Extract the (x, y) coordinate from the center of the cell holding the provided text.  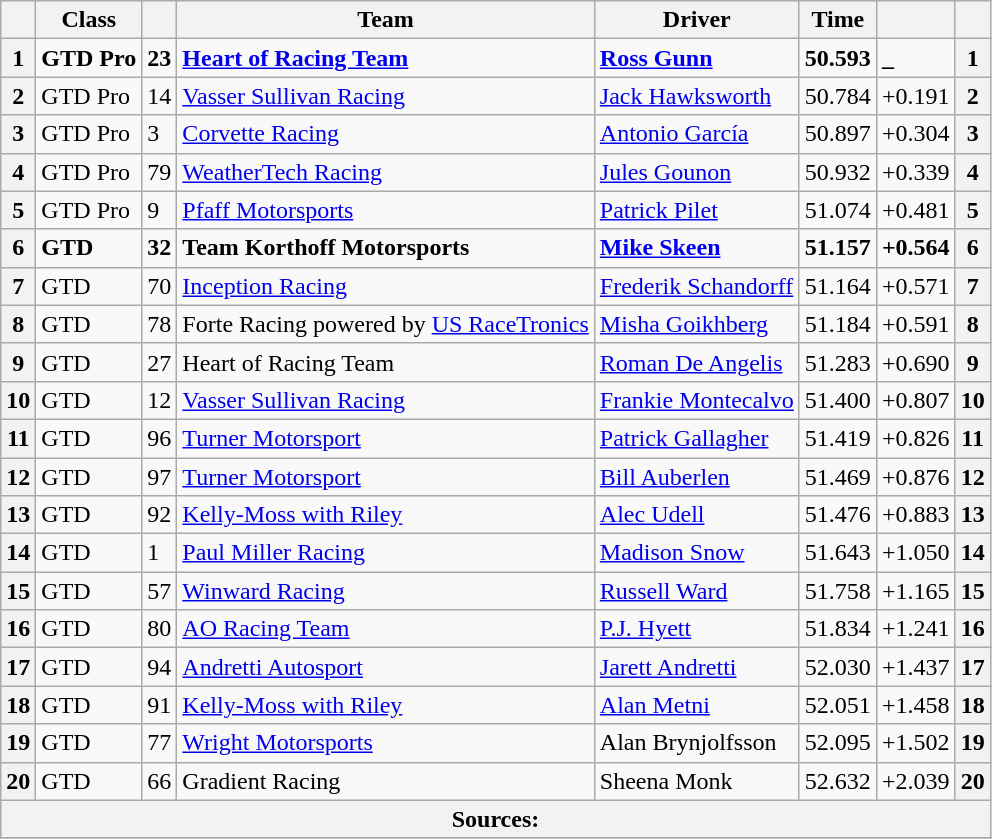
52.632 (838, 781)
51.419 (838, 438)
51.469 (838, 477)
66 (160, 781)
+0.807 (916, 400)
Russell Ward (696, 591)
Frankie Montecalvo (696, 400)
+0.826 (916, 438)
WeatherTech Racing (386, 172)
51.157 (838, 248)
Inception Racing (386, 286)
Team Korthoff Motorsports (386, 248)
50.593 (838, 58)
_ (916, 58)
Alan Brynjolfsson (696, 743)
92 (160, 515)
Roman De Angelis (696, 362)
Jack Hawksworth (696, 96)
51.400 (838, 400)
Driver (696, 20)
51.283 (838, 362)
+0.571 (916, 286)
P.J. Hyett (696, 629)
+1.437 (916, 667)
Jarett Andretti (696, 667)
Class (89, 20)
Antonio García (696, 134)
+1.050 (916, 553)
51.643 (838, 553)
51.164 (838, 286)
52.095 (838, 743)
78 (160, 324)
Team (386, 20)
Gradient Racing (386, 781)
Time (838, 20)
+0.481 (916, 210)
Forte Racing powered by US RaceTronics (386, 324)
Madison Snow (696, 553)
Alan Metni (696, 705)
+1.165 (916, 591)
Paul Miller Racing (386, 553)
Sources: (496, 819)
Andretti Autosport (386, 667)
+0.304 (916, 134)
+1.241 (916, 629)
Misha Goikhberg (696, 324)
79 (160, 172)
AO Racing Team (386, 629)
Patrick Pilet (696, 210)
91 (160, 705)
Patrick Gallagher (696, 438)
51.074 (838, 210)
32 (160, 248)
Winward Racing (386, 591)
51.476 (838, 515)
Wright Motorsports (386, 743)
Sheena Monk (696, 781)
Alec Udell (696, 515)
Bill Auberlen (696, 477)
50.784 (838, 96)
Ross Gunn (696, 58)
70 (160, 286)
Mike Skeen (696, 248)
+0.591 (916, 324)
+0.876 (916, 477)
50.932 (838, 172)
+0.883 (916, 515)
97 (160, 477)
Jules Gounon (696, 172)
+1.502 (916, 743)
50.897 (838, 134)
Frederik Schandorff (696, 286)
94 (160, 667)
52.051 (838, 705)
+0.191 (916, 96)
51.184 (838, 324)
+2.039 (916, 781)
Corvette Racing (386, 134)
27 (160, 362)
96 (160, 438)
+0.690 (916, 362)
52.030 (838, 667)
80 (160, 629)
51.834 (838, 629)
57 (160, 591)
Pfaff Motorsports (386, 210)
+0.339 (916, 172)
+0.564 (916, 248)
51.758 (838, 591)
23 (160, 58)
+1.458 (916, 705)
77 (160, 743)
